Return the (X, Y) coordinate for the center point of the cell that contains the specified text.  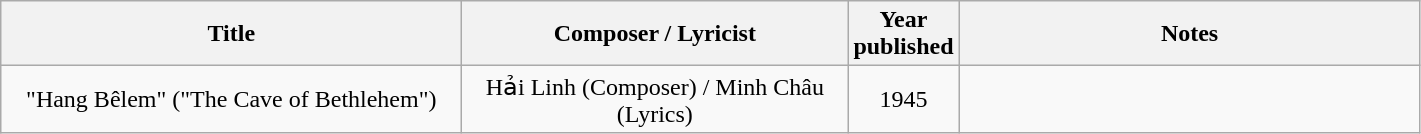
Year published (904, 34)
"Hang Bêlem" ("The Cave of Bethlehem") (232, 100)
1945 (904, 100)
Composer / Lyricist (655, 34)
Notes (1190, 34)
Hải Linh (Composer) / Minh Châu (Lyrics) (655, 100)
Title (232, 34)
